Return [X, Y] of the center of cell containing provided text 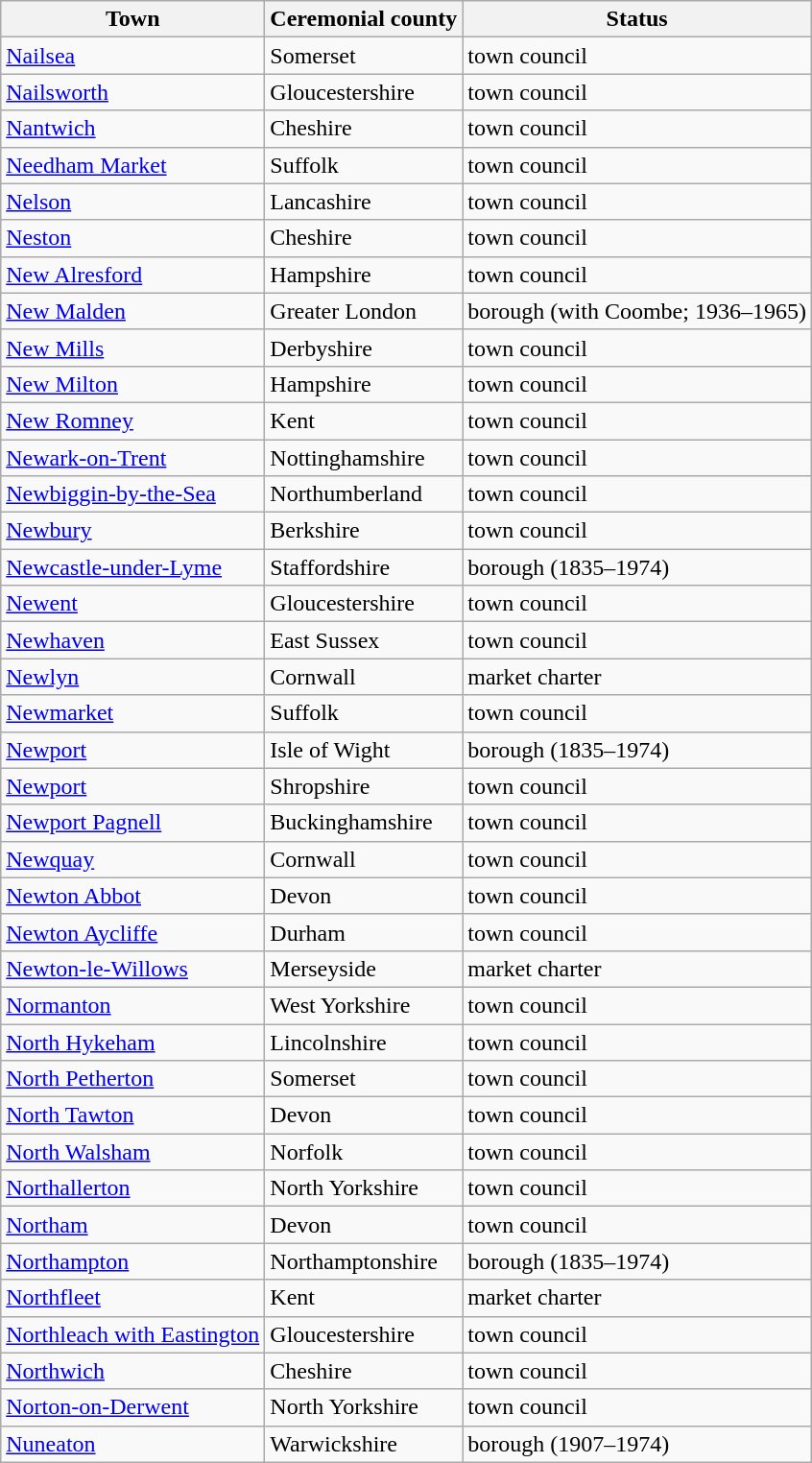
borough (with Coombe; 1936–1965) [637, 311]
Newquay [132, 859]
New Milton [132, 384]
Neston [132, 238]
Northampton [132, 1261]
Newark-on-Trent [132, 458]
Lancashire [364, 202]
Newcastle-under-Lyme [132, 567]
Status [637, 19]
Staffordshire [364, 567]
Needham Market [132, 165]
Newton-le-Willows [132, 969]
Newbiggin-by-the-Sea [132, 494]
Durham [364, 932]
North Petherton [132, 1079]
Nailsea [132, 56]
Ceremonial county [364, 19]
North Tawton [132, 1115]
Newlyn [132, 677]
Nailsworth [132, 92]
Northallerton [132, 1188]
Northleach with Eastington [132, 1334]
Newmarket [132, 713]
Northamptonshire [364, 1261]
Nelson [132, 202]
North Walsham [132, 1152]
Berkshire [364, 531]
Normanton [132, 1005]
Norfolk [364, 1152]
Norton-on-Derwent [132, 1407]
North Hykeham [132, 1042]
Greater London [364, 311]
Warwickshire [364, 1444]
Newport Pagnell [132, 823]
New Romney [132, 420]
borough (1907–1974) [637, 1444]
Lincolnshire [364, 1042]
Buckinghamshire [364, 823]
East Sussex [364, 640]
Shropshire [364, 786]
Newhaven [132, 640]
Newton Abbot [132, 896]
New Mills [132, 348]
Derbyshire [364, 348]
Newbury [132, 531]
West Yorkshire [364, 1005]
Northfleet [132, 1298]
Newton Aycliffe [132, 932]
Nuneaton [132, 1444]
Isle of Wight [364, 750]
Northam [132, 1225]
Nantwich [132, 129]
Merseyside [364, 969]
Northwich [132, 1371]
Newent [132, 604]
Town [132, 19]
New Malden [132, 311]
Northumberland [364, 494]
New Alresford [132, 275]
Nottinghamshire [364, 458]
